Extract the (x, y) coordinate from the center of the cell holding the provided text.  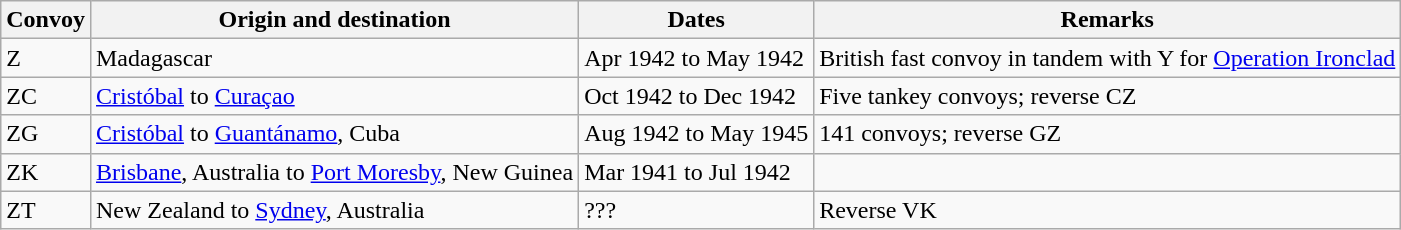
Cristóbal to Guantánamo, Cuba (334, 134)
Remarks (1108, 20)
Cristóbal to Curaçao (334, 96)
Aug 1942 to May 1945 (696, 134)
Dates (696, 20)
Madagascar (334, 58)
Reverse VK (1108, 210)
Brisbane, Australia to Port Moresby, New Guinea (334, 172)
British fast convoy in tandem with Y for Operation Ironclad (1108, 58)
ZC (46, 96)
Mar 1941 to Jul 1942 (696, 172)
Convoy (46, 20)
141 convoys; reverse GZ (1108, 134)
Apr 1942 to May 1942 (696, 58)
Origin and destination (334, 20)
ZG (46, 134)
??? (696, 210)
Oct 1942 to Dec 1942 (696, 96)
Z (46, 58)
New Zealand to Sydney, Australia (334, 210)
Five tankey convoys; reverse CZ (1108, 96)
ZT (46, 210)
ZK (46, 172)
